Detect which cell encompasses the target text, then output its [x, y] center coordinate. 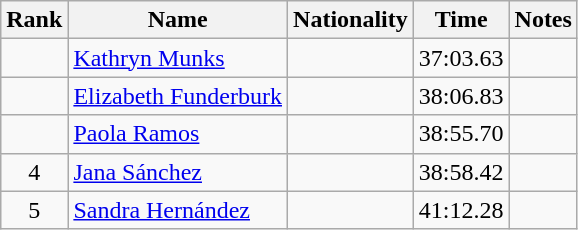
37:03.63 [461, 58]
41:12.28 [461, 210]
Paola Ramos [178, 134]
Name [178, 20]
38:06.83 [461, 96]
Jana Sánchez [178, 172]
Nationality [351, 20]
Notes [543, 20]
Kathryn Munks [178, 58]
Sandra Hernández [178, 210]
Rank [34, 20]
5 [34, 210]
4 [34, 172]
38:58.42 [461, 172]
38:55.70 [461, 134]
Elizabeth Funderburk [178, 96]
Time [461, 20]
